Pinpoint the cell where the given text exists, returning its [X, Y] midpoint coordinate. 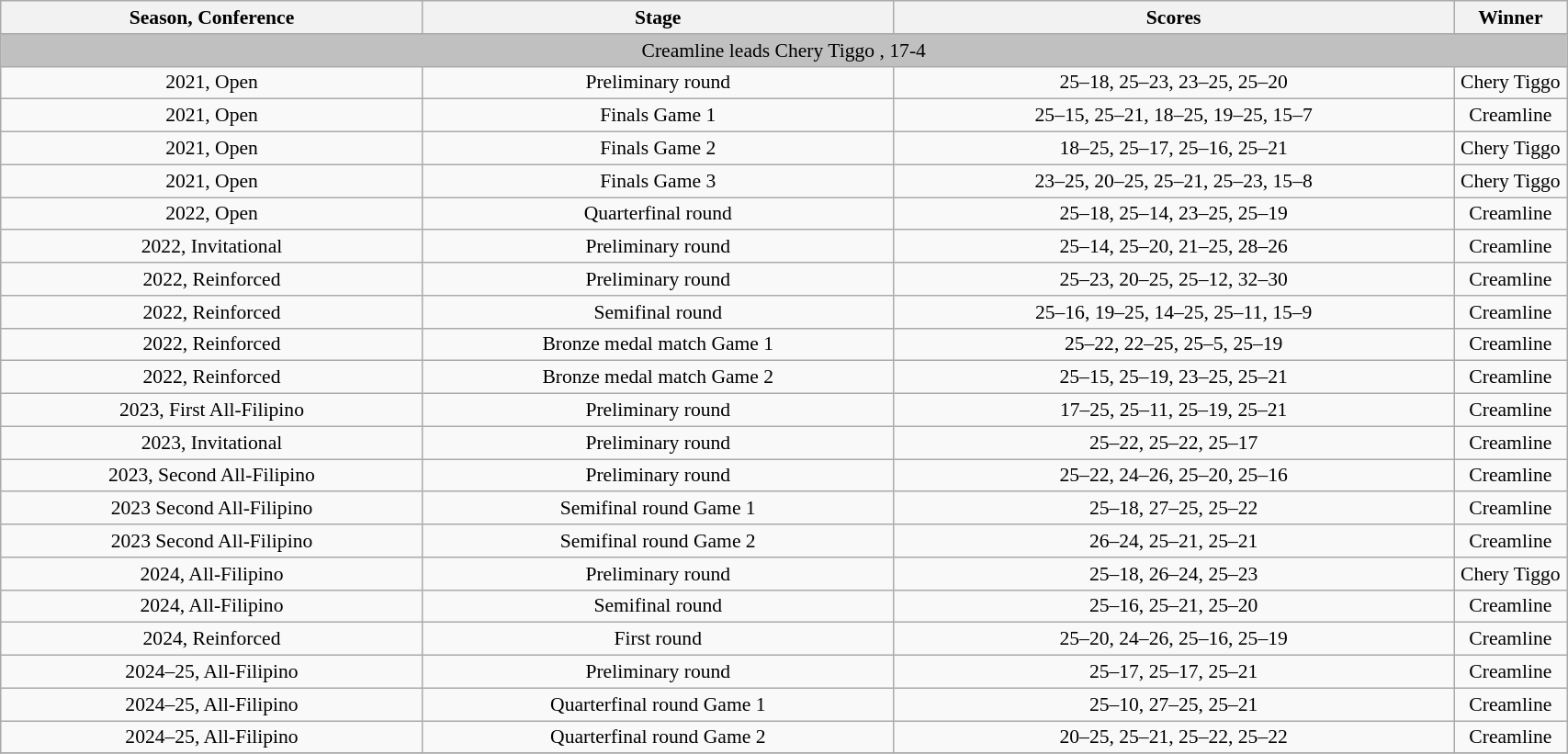
20–25, 25–21, 25–22, 25–22 [1174, 737]
2023, Invitational [212, 443]
25–23, 20–25, 25–12, 32–30 [1174, 279]
First round [658, 639]
Quarterfinal round Game 2 [658, 737]
25–16, 25–21, 25–20 [1174, 606]
2023, First All-Filipino [212, 411]
25–17, 25–17, 25–21 [1174, 672]
23–25, 20–25, 25–21, 25–23, 15–8 [1174, 181]
25–16, 19–25, 14–25, 25–11, 15–9 [1174, 312]
Finals Game 3 [658, 181]
26–24, 25–21, 25–21 [1174, 541]
25–14, 25–20, 21–25, 28–26 [1174, 247]
25–22, 25–22, 25–17 [1174, 443]
Quarterfinal round [658, 214]
Bronze medal match Game 2 [658, 377]
Stage [658, 17]
Semifinal round Game 2 [658, 541]
25–22, 22–25, 25–5, 25–19 [1174, 344]
Bronze medal match Game 1 [658, 344]
25–18, 25–23, 23–25, 25–20 [1174, 83]
25–18, 27–25, 25–22 [1174, 509]
Season, Conference [212, 17]
25–15, 25–19, 23–25, 25–21 [1174, 377]
Winner [1510, 17]
Semifinal round Game 1 [658, 509]
18–25, 25–17, 25–16, 25–21 [1174, 149]
Finals Game 1 [658, 116]
Finals Game 2 [658, 149]
Creamline leads Chery Tiggo , 17-4 [784, 51]
25–18, 26–24, 25–23 [1174, 574]
17–25, 25–11, 25–19, 25–21 [1174, 411]
25–15, 25–21, 18–25, 19–25, 15–7 [1174, 116]
25–20, 24–26, 25–16, 25–19 [1174, 639]
25–18, 25–14, 23–25, 25–19 [1174, 214]
2024, Reinforced [212, 639]
25–22, 24–26, 25–20, 25–16 [1174, 476]
Scores [1174, 17]
25–10, 27–25, 25–21 [1174, 704]
2023, Second All-Filipino [212, 476]
Quarterfinal round Game 1 [658, 704]
2022, Invitational [212, 247]
2022, Open [212, 214]
